For the text-containing cell, return its midpoint in (X, Y) coordinate format. 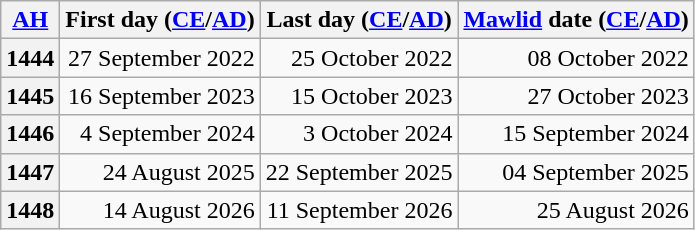
22 September 2025 (359, 172)
Last day (CE/AD) (359, 20)
3 October 2024 (359, 134)
27 September 2022 (160, 58)
1447 (30, 172)
24 August 2025 (160, 172)
4 September 2024 (160, 134)
1448 (30, 210)
11 September 2026 (359, 210)
15 October 2023 (359, 96)
14 August 2026 (160, 210)
16 September 2023 (160, 96)
08 October 2022 (576, 58)
15 September 2024 (576, 134)
25 August 2026 (576, 210)
1445 (30, 96)
1444 (30, 58)
04 September 2025 (576, 172)
27 October 2023 (576, 96)
First day (CE/AD) (160, 20)
AH (30, 20)
1446 (30, 134)
25 October 2022 (359, 58)
Mawlid date (CE/AD) (576, 20)
